Detect which cell encompasses the target text, then output its [X, Y] center coordinate. 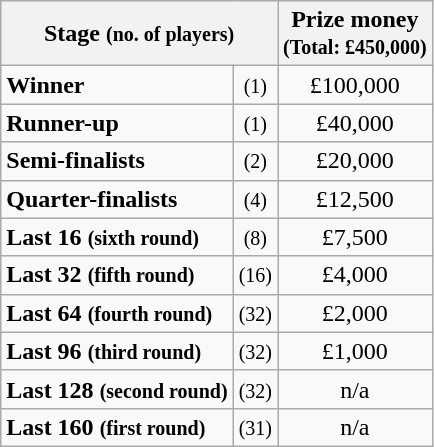
£20,000 [356, 161]
£2,000 [356, 313]
(16) [255, 275]
Last 32 (fifth round) [117, 275]
£12,500 [356, 199]
£100,000 [356, 85]
£4,000 [356, 275]
Runner-up [117, 123]
Stage (no. of players) [140, 34]
£40,000 [356, 123]
Last 128 (second round) [117, 389]
(4) [255, 199]
Semi-finalists [117, 161]
(31) [255, 427]
£7,500 [356, 237]
Last 160 (first round) [117, 427]
Last 96 (third round) [117, 351]
(8) [255, 237]
Quarter-finalists [117, 199]
£1,000 [356, 351]
Last 64 (fourth round) [117, 313]
Prize money(Total: £450,000) [356, 34]
(2) [255, 161]
Winner [117, 85]
Last 16 (sixth round) [117, 237]
